From the cell containing the given text, extract its center point as [X, Y] coordinate. 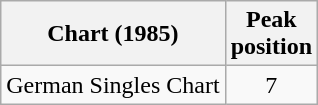
Chart (1985) [113, 34]
German Singles Chart [113, 85]
7 [271, 85]
Peakposition [271, 34]
